For the text-containing cell, return its midpoint in (x, y) coordinate format. 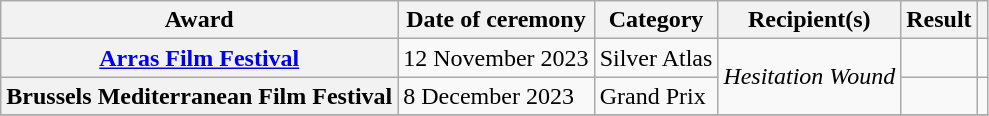
12 November 2023 (496, 58)
Category (656, 20)
Brussels Mediterranean Film Festival (200, 96)
8 December 2023 (496, 96)
Recipient(s) (810, 20)
Arras Film Festival (200, 58)
Grand Prix (656, 96)
Award (200, 20)
Date of ceremony (496, 20)
Hesitation Wound (810, 77)
Result (939, 20)
Silver Atlas (656, 58)
